Capture the cell that displays the provided text and extract its (x, y) central coordinate. 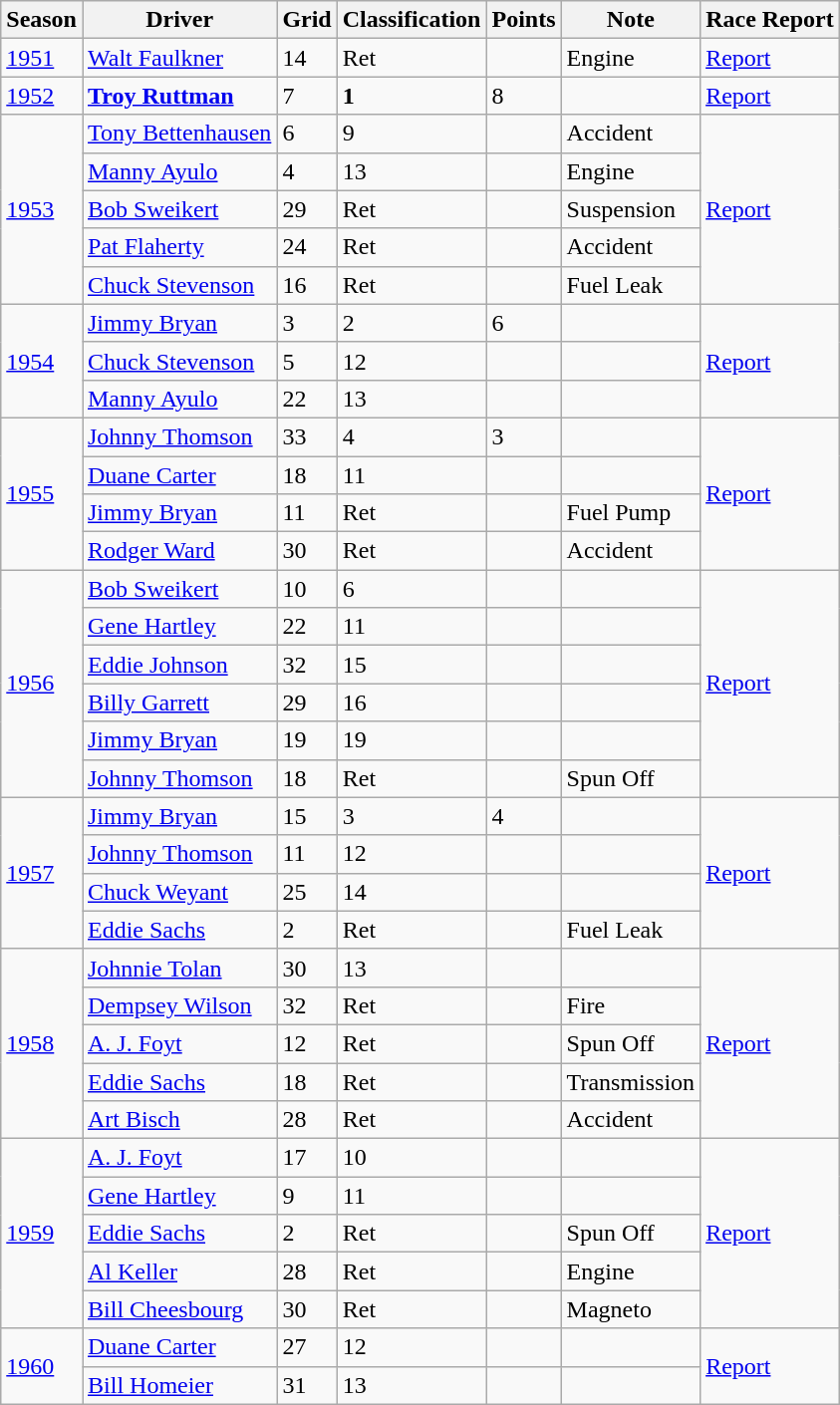
Walt Faulkner (179, 58)
Al Keller (179, 1271)
Rodger Ward (179, 551)
1956 (42, 684)
1959 (42, 1234)
Tony Bettenhausen (179, 134)
7 (307, 96)
Troy Ruttman (179, 96)
8 (524, 96)
1958 (42, 1043)
Bill Homeier (179, 1385)
Season (42, 20)
Fire (631, 1005)
1957 (42, 873)
Johnnie Tolan (179, 968)
1 (412, 96)
5 (307, 361)
1954 (42, 361)
31 (307, 1385)
Note (631, 20)
24 (307, 247)
1953 (42, 209)
Transmission (631, 1081)
Billy Garrett (179, 702)
Suspension (631, 209)
1952 (42, 96)
Pat Flaherty (179, 247)
1951 (42, 58)
Art Bisch (179, 1120)
33 (307, 436)
Dempsey Wilson (179, 1005)
1955 (42, 493)
Classification (412, 20)
27 (307, 1347)
Magneto (631, 1309)
25 (307, 892)
Chuck Weyant (179, 892)
Bill Cheesbourg (179, 1309)
Fuel Pump (631, 513)
Eddie Johnson (179, 665)
Driver (179, 20)
Points (524, 20)
1960 (42, 1366)
17 (307, 1158)
Race Report (770, 20)
Grid (307, 20)
